Find where the given text appears and provide that cell's center as (x, y) coordinate. 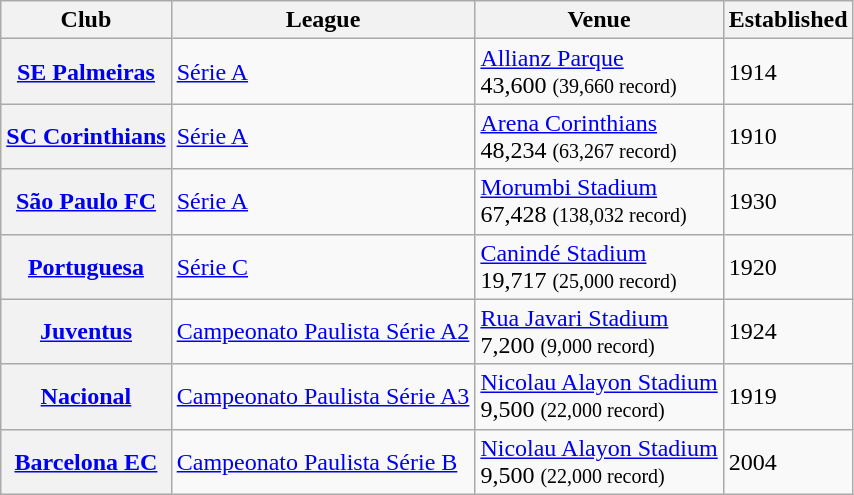
Venue (599, 20)
Morumbi Stadium67,428 (138,032 record) (599, 202)
1919 (788, 396)
Juventus (86, 332)
2004 (788, 462)
Nacional (86, 396)
Barcelona EC (86, 462)
São Paulo FC (86, 202)
Arena Corinthians48,234 (63,267 record) (599, 136)
Campeonato Paulista Série A3 (323, 396)
1910 (788, 136)
Rua Javari Stadium7,200 (9,000 record) (599, 332)
SC Corinthians (86, 136)
Série C (323, 266)
Campeonato Paulista Série A2 (323, 332)
League (323, 20)
Portuguesa (86, 266)
1930 (788, 202)
Allianz Parque43,600 (39,660 record) (599, 72)
Club (86, 20)
1920 (788, 266)
SE Palmeiras (86, 72)
1924 (788, 332)
Established (788, 20)
1914 (788, 72)
Canindé Stadium19,717 (25,000 record) (599, 266)
Campeonato Paulista Série B (323, 462)
